Return the [x, y] coordinate for the center point of the cell that contains the specified text.  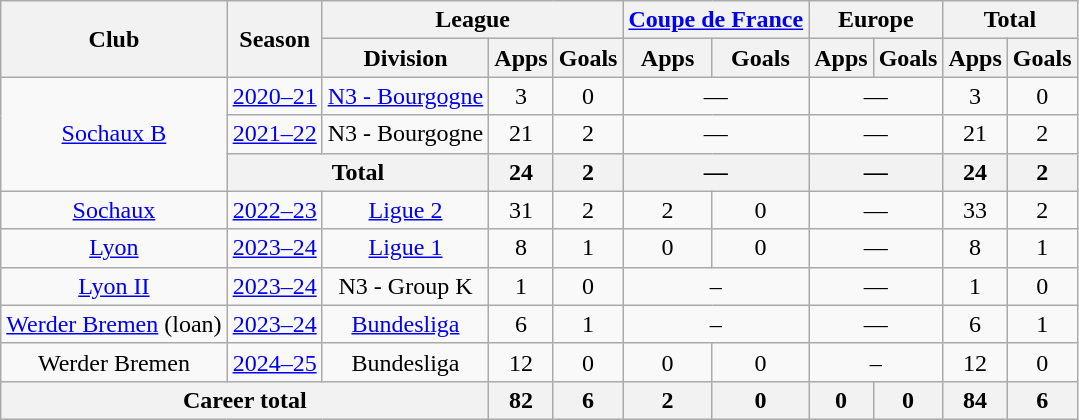
Lyon II [114, 286]
N3 - Group K [406, 286]
84 [975, 400]
2024–25 [274, 362]
31 [521, 210]
82 [521, 400]
Division [406, 58]
Club [114, 39]
Ligue 2 [406, 210]
Lyon [114, 248]
33 [975, 210]
League [472, 20]
Ligue 1 [406, 248]
2021–22 [274, 134]
2020–21 [274, 96]
Werder Bremen (loan) [114, 324]
Werder Bremen [114, 362]
Coupe de France [716, 20]
Season [274, 39]
Sochaux [114, 210]
Europe [876, 20]
Sochaux B [114, 134]
2022–23 [274, 210]
Career total [245, 400]
